From the cell containing the given text, extract its center point as [x, y] coordinate. 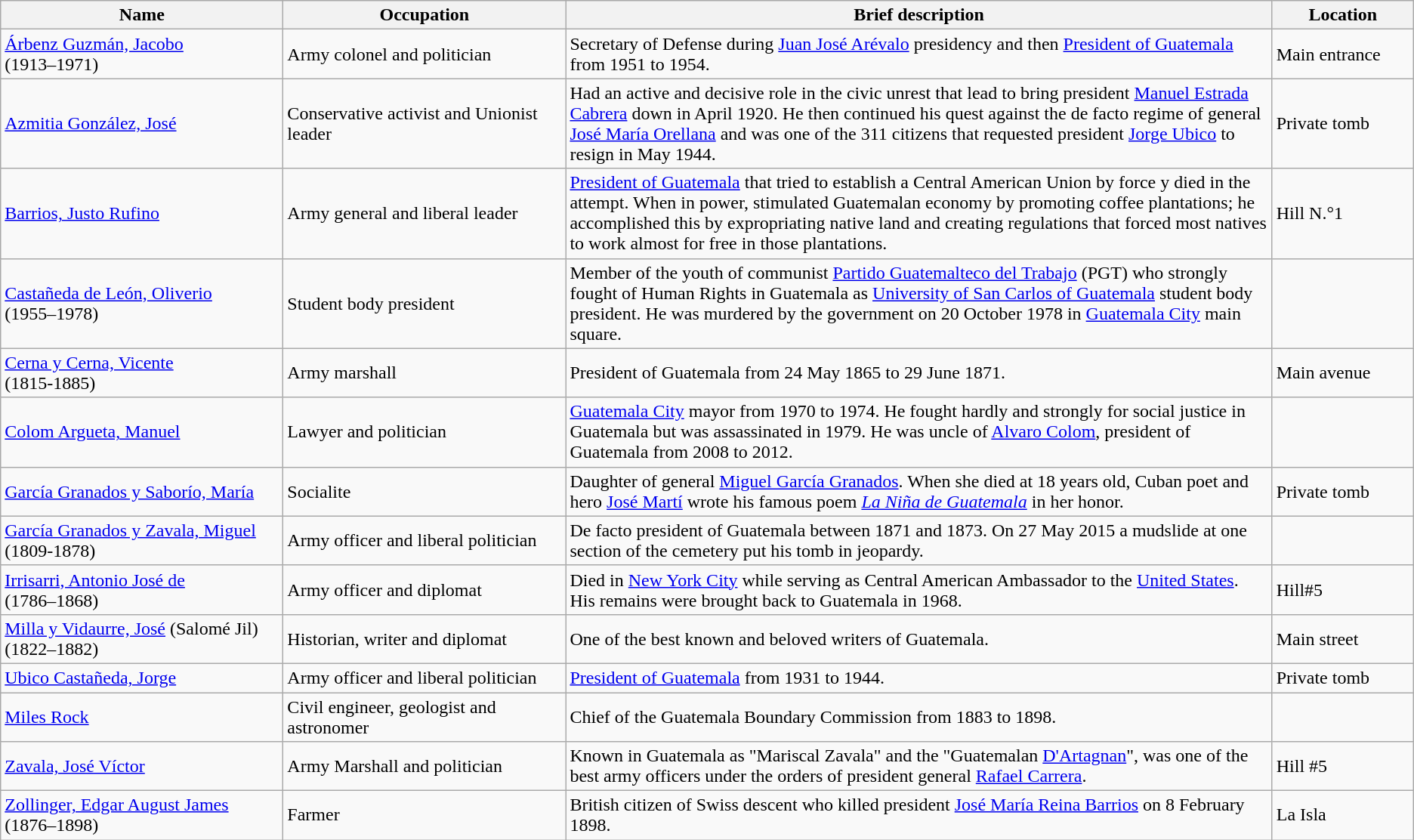
Army marshall [425, 373]
Socialite [425, 491]
De facto president of Guatemala between 1871 and 1873. On 27 May 2015 a mudslide at one section of the cemetery put his tomb in jeopardy. [918, 541]
Barrios, Justo Rufino [142, 213]
One of the best known and beloved writers of Guatemala. [918, 639]
Hill#5 [1343, 589]
Secretary of Defense during Juan José Arévalo presidency and then President of Guatemala from 1951 to 1954. [918, 54]
La Isla [1343, 816]
Azmitia González, José [142, 124]
Main entrance [1343, 54]
Colom Argueta, Manuel [142, 432]
García Granados y Saborío, María [142, 491]
García Granados y Zavala, Miguel(1809-1878) [142, 541]
Location [1343, 15]
Main avenue [1343, 373]
British citizen of Swiss descent who killed president José María Reina Barrios on 8 February 1898. [918, 816]
Name [142, 15]
Castañeda de León, Oliverio(1955–1978) [142, 304]
Brief description [918, 15]
Army officer and diplomat [425, 589]
Conservative activist and Unionist leader [425, 124]
Hill N.°1 [1343, 213]
Main street [1343, 639]
Died in New York City while serving as Central American Ambassador to the United States. His remains were brought back to Guatemala in 1968. [918, 589]
Student body president [425, 304]
Cerna y Cerna, Vicente(1815-1885) [142, 373]
President of Guatemala from 24 May 1865 to 29 June 1871. [918, 373]
Miles Rock [142, 716]
Árbenz Guzmán, Jacobo(1913–1971) [142, 54]
President of Guatemala from 1931 to 1944. [918, 678]
Lawyer and politician [425, 432]
Occupation [425, 15]
Farmer [425, 816]
Army Marshall and politician [425, 766]
Milla y Vidaurre, José (Salomé Jil)(1822–1882) [142, 639]
Zollinger, Edgar August James(1876–1898) [142, 816]
Army colonel and politician [425, 54]
Zavala, José Víctor [142, 766]
Ubico Castañeda, Jorge [142, 678]
Civil engineer, geologist and astronomer [425, 716]
Chief of the Guatemala Boundary Commission from 1883 to 1898. [918, 716]
Irrisarri, Antonio José de(1786–1868) [142, 589]
Army general and liberal leader [425, 213]
Historian, writer and diplomat [425, 639]
Hill #5 [1343, 766]
